Find where the given text appears and provide that cell's center as [x, y] coordinate. 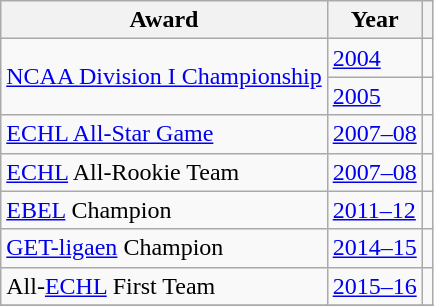
Year [374, 20]
All-ECHL First Team [164, 286]
NCAA Division I Championship [164, 77]
2005 [374, 96]
GET-ligaen Champion [164, 248]
Award [164, 20]
2011–12 [374, 210]
2014–15 [374, 248]
2015–16 [374, 286]
ECHL All-Rookie Team [164, 172]
2004 [374, 58]
ECHL All-Star Game [164, 134]
EBEL Champion [164, 210]
